Locate the cell with the specified text and output its [x, y] center coordinate. 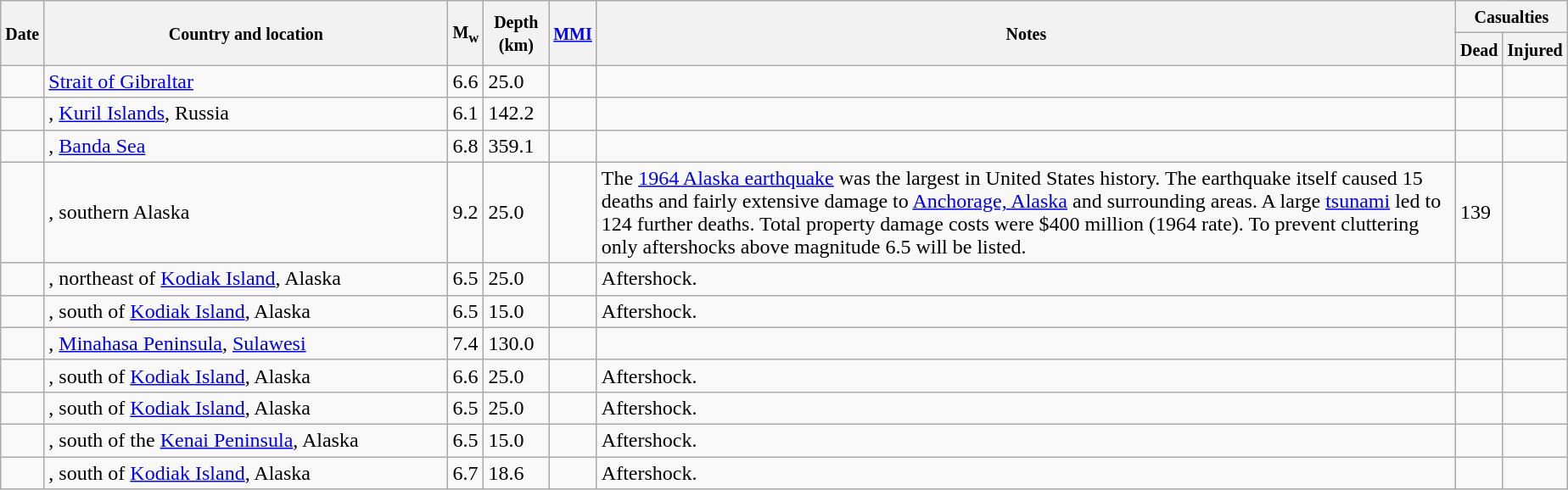
6.1 [466, 114]
130.0 [516, 343]
Depth (km) [516, 33]
Casualties [1511, 17]
Dead [1479, 49]
Notes [1026, 33]
18.6 [516, 472]
, south of the Kenai Peninsula, Alaska [246, 440]
, Kuril Islands, Russia [246, 114]
139 [1479, 212]
Mw [466, 33]
9.2 [466, 212]
Strait of Gibraltar [246, 81]
MMI [574, 33]
6.7 [466, 472]
359.1 [516, 146]
142.2 [516, 114]
Injured [1535, 49]
, northeast of Kodiak Island, Alaska [246, 279]
, Minahasa Peninsula, Sulawesi [246, 343]
Country and location [246, 33]
, Banda Sea [246, 146]
Date [22, 33]
6.8 [466, 146]
, southern Alaska [246, 212]
7.4 [466, 343]
